Detect which cell encompasses the target text, then output its (x, y) center coordinate. 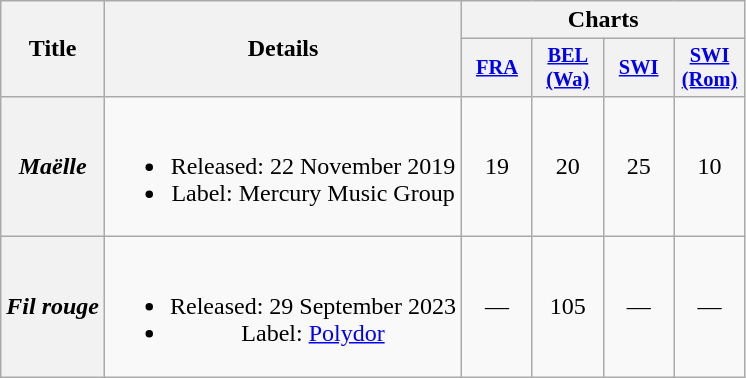
25 (638, 166)
Maëlle (53, 166)
BEL(Wa) (568, 68)
Details (284, 49)
Released: 22 November 2019Label: Mercury Music Group (284, 166)
19 (498, 166)
10 (710, 166)
105 (568, 307)
Fil rouge (53, 307)
Charts (604, 20)
SWI (638, 68)
20 (568, 166)
FRA (498, 68)
Released: 29 September 2023Label: Polydor (284, 307)
SWI(Rom) (710, 68)
Title (53, 49)
